Identify which cell holds the provided text, then report its (x, y) central coordinate. 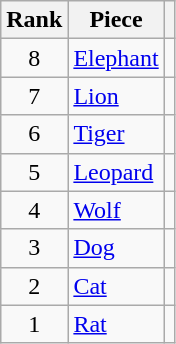
Tiger (116, 134)
2 (34, 286)
Leopard (116, 172)
Rank (34, 20)
Dog (116, 248)
6 (34, 134)
1 (34, 324)
Rat (116, 324)
3 (34, 248)
4 (34, 210)
7 (34, 96)
Wolf (116, 210)
Lion (116, 96)
Piece (116, 20)
Elephant (116, 58)
Cat (116, 286)
8 (34, 58)
5 (34, 172)
